For the text-containing cell, return its midpoint in [x, y] coordinate format. 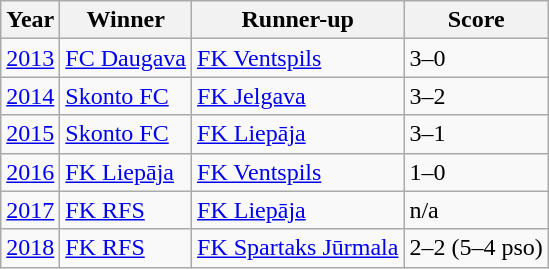
2013 [30, 58]
3–0 [476, 58]
2014 [30, 96]
2017 [30, 210]
2015 [30, 134]
2018 [30, 248]
1–0 [476, 172]
FK Spartaks Jūrmala [298, 248]
2016 [30, 172]
Winner [126, 20]
Runner-up [298, 20]
2–2 (5–4 pso) [476, 248]
3–1 [476, 134]
3–2 [476, 96]
Score [476, 20]
FC Daugava [126, 58]
Year [30, 20]
n/a [476, 210]
FK Jelgava [298, 96]
